Return (x, y) of the center of cell containing provided text 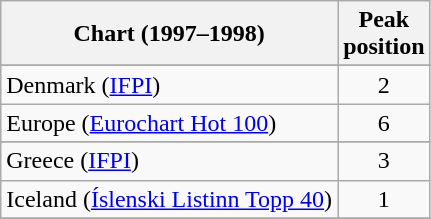
2 (384, 85)
1 (384, 199)
Chart (1997–1998) (170, 34)
6 (384, 123)
Europe (Eurochart Hot 100) (170, 123)
Peakposition (384, 34)
Denmark (IFPI) (170, 85)
3 (384, 161)
Iceland (Íslenski Listinn Topp 40) (170, 199)
Greece (IFPI) (170, 161)
